Pinpoint the cell where the given text exists, returning its [X, Y] midpoint coordinate. 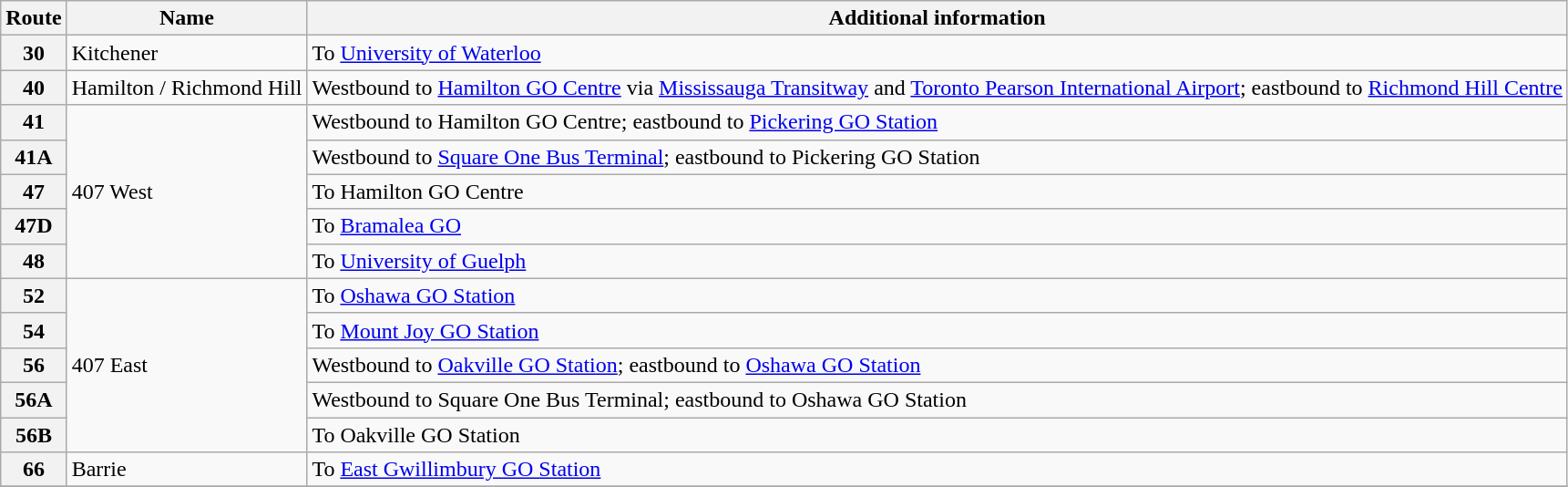
Westbound to Square One Bus Terminal; eastbound to Pickering GO Station [938, 157]
56B [34, 435]
Westbound to Hamilton GO Centre via Mississauga Transitway and Toronto Pearson International Airport; eastbound to Richmond Hill Centre [938, 88]
30 [34, 53]
To University of Waterloo [938, 53]
41A [34, 157]
47 [34, 192]
Hamilton / Richmond Hill [187, 88]
56A [34, 399]
41 [34, 122]
Barrie [187, 470]
Additional information [938, 18]
52 [34, 295]
Westbound to Oakville GO Station; eastbound to Oshawa GO Station [938, 365]
Kitchener [187, 53]
To Oakville GO Station [938, 435]
To Hamilton GO Centre [938, 192]
54 [34, 330]
407 West [187, 192]
56 [34, 365]
Name [187, 18]
To University of Guelph [938, 261]
To East Gwillimbury GO Station [938, 470]
Route [34, 18]
407 East [187, 365]
To Mount Joy GO Station [938, 330]
47D [34, 226]
66 [34, 470]
40 [34, 88]
Westbound to Square One Bus Terminal; eastbound to Oshawa GO Station [938, 399]
48 [34, 261]
To Oshawa GO Station [938, 295]
Westbound to Hamilton GO Centre; eastbound to Pickering GO Station [938, 122]
To Bramalea GO [938, 226]
